Find where the given text appears and provide that cell's center as (X, Y) coordinate. 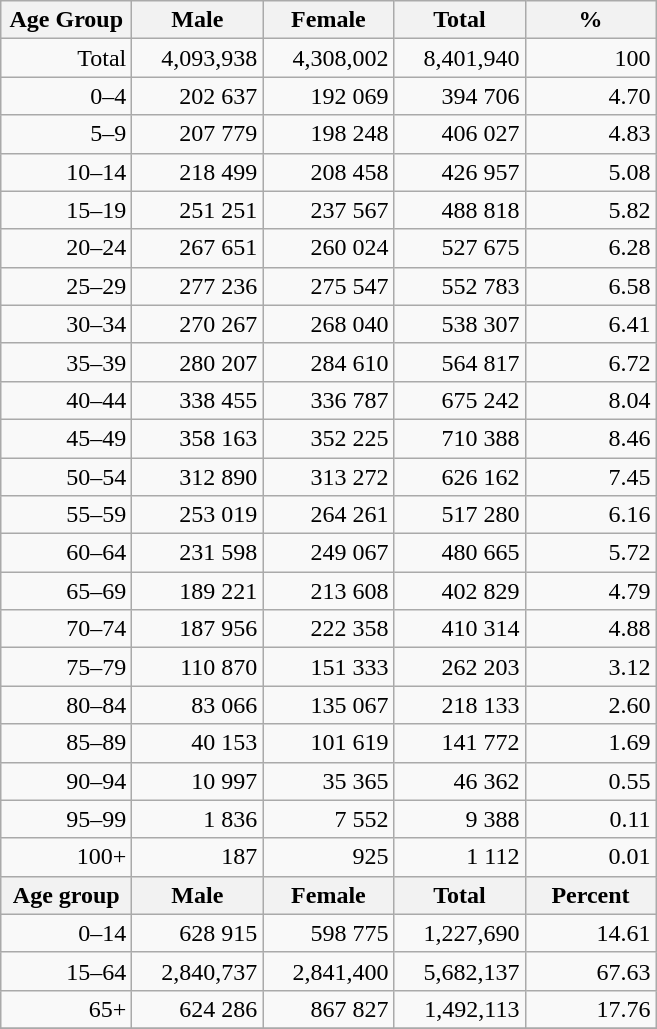
202 637 (198, 96)
2,840,737 (198, 971)
4,093,938 (198, 58)
5,682,137 (460, 971)
338 455 (198, 400)
6.72 (590, 362)
135 067 (328, 705)
394 706 (460, 96)
83 066 (198, 705)
192 069 (328, 96)
488 818 (460, 210)
213 608 (328, 591)
867 827 (328, 1009)
264 261 (328, 515)
7.45 (590, 477)
151 333 (328, 667)
207 779 (198, 134)
187 956 (198, 629)
8.46 (590, 438)
4.70 (590, 96)
25–29 (66, 286)
67.63 (590, 971)
675 242 (460, 400)
6.58 (590, 286)
231 598 (198, 553)
8,401,940 (460, 58)
40–44 (66, 400)
4.88 (590, 629)
5.08 (590, 172)
75–79 (66, 667)
262 203 (460, 667)
Percent (590, 895)
312 890 (198, 477)
100+ (66, 857)
552 783 (460, 286)
70–74 (66, 629)
517 280 (460, 515)
222 358 (328, 629)
268 040 (328, 324)
141 772 (460, 743)
17.76 (590, 1009)
20–24 (66, 248)
15–19 (66, 210)
15–64 (66, 971)
0–14 (66, 933)
45–49 (66, 438)
35 365 (328, 781)
710 388 (460, 438)
1.69 (590, 743)
% (590, 20)
480 665 (460, 553)
30–34 (66, 324)
4,308,002 (328, 58)
275 547 (328, 286)
95–99 (66, 819)
8.04 (590, 400)
0.11 (590, 819)
624 286 (198, 1009)
40 153 (198, 743)
1 112 (460, 857)
10 997 (198, 781)
9 388 (460, 819)
5.72 (590, 553)
6.41 (590, 324)
5.82 (590, 210)
60–64 (66, 553)
352 225 (328, 438)
5–9 (66, 134)
0–4 (66, 96)
237 567 (328, 210)
65–69 (66, 591)
198 248 (328, 134)
101 619 (328, 743)
406 027 (460, 134)
10–14 (66, 172)
35–39 (66, 362)
0.01 (590, 857)
187 (198, 857)
249 067 (328, 553)
189 221 (198, 591)
2.60 (590, 705)
426 957 (460, 172)
46 362 (460, 781)
251 251 (198, 210)
336 787 (328, 400)
0.55 (590, 781)
4.79 (590, 591)
267 651 (198, 248)
1,227,690 (460, 933)
598 775 (328, 933)
564 817 (460, 362)
55–59 (66, 515)
925 (328, 857)
218 499 (198, 172)
6.28 (590, 248)
7 552 (328, 819)
270 267 (198, 324)
527 675 (460, 248)
Age group (66, 895)
90–94 (66, 781)
538 307 (460, 324)
284 610 (328, 362)
65+ (66, 1009)
50–54 (66, 477)
80–84 (66, 705)
253 019 (198, 515)
260 024 (328, 248)
1 836 (198, 819)
4.83 (590, 134)
218 133 (460, 705)
2,841,400 (328, 971)
100 (590, 58)
208 458 (328, 172)
280 207 (198, 362)
6.16 (590, 515)
110 870 (198, 667)
626 162 (460, 477)
358 163 (198, 438)
3.12 (590, 667)
Age Group (66, 20)
277 236 (198, 286)
313 272 (328, 477)
628 915 (198, 933)
410 314 (460, 629)
402 829 (460, 591)
85–89 (66, 743)
1,492,113 (460, 1009)
14.61 (590, 933)
